Provide the [x, y] coordinate of the cell's center where the given text is located.  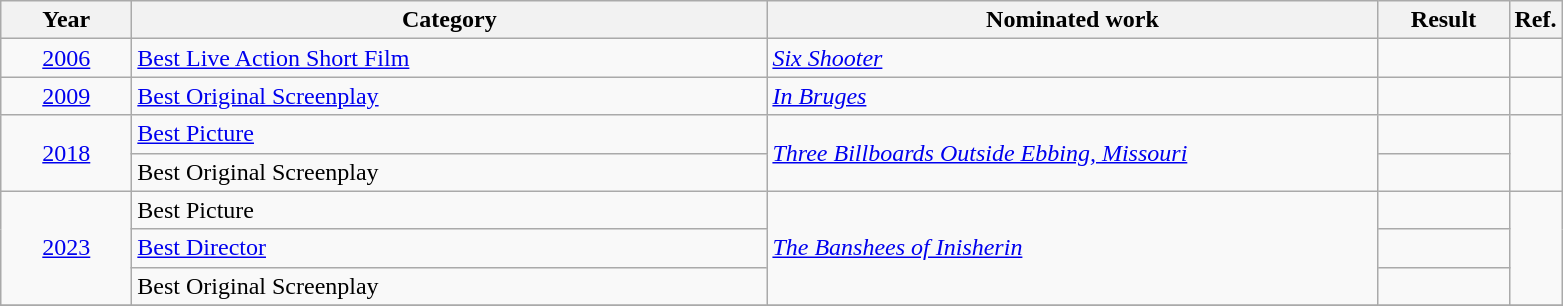
Ref. [1536, 20]
2006 [66, 58]
Best Director [450, 248]
Best Live Action Short Film [450, 58]
2009 [66, 96]
Nominated work [1072, 20]
Six Shooter [1072, 58]
2023 [66, 248]
Result [1444, 20]
Year [66, 20]
Category [450, 20]
The Banshees of Inisherin [1072, 248]
2018 [66, 153]
In Bruges [1072, 96]
Three Billboards Outside Ebbing, Missouri [1072, 153]
